Capture the cell that displays the provided text and extract its [x, y] central coordinate. 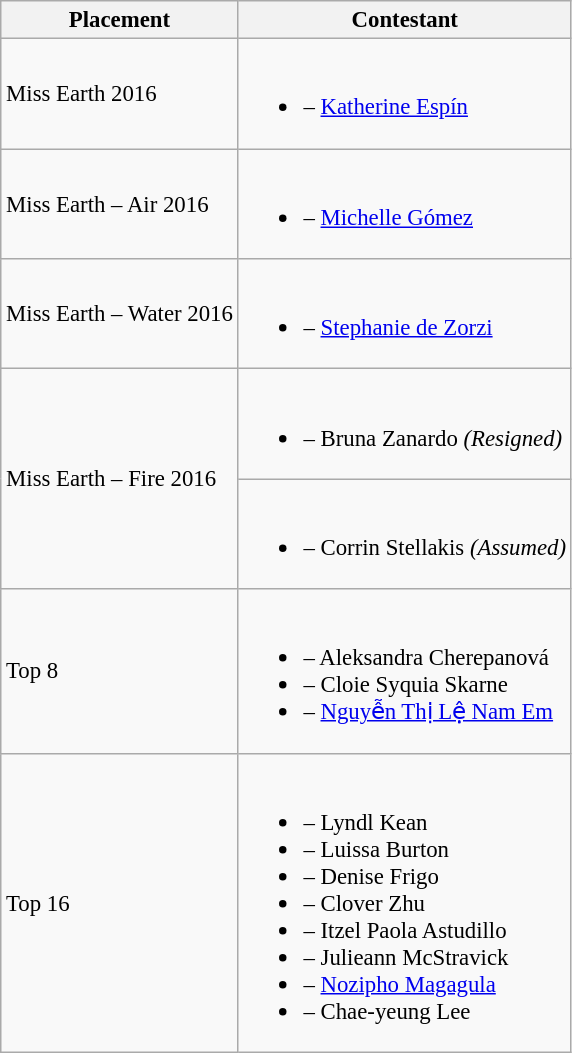
Top 8 [120, 671]
– Bruna Zanardo (Resigned) [404, 424]
– Katherine Espín [404, 94]
Placement [120, 20]
– Stephanie de Zorzi [404, 314]
– Aleksandra Cherepanová – Cloie Syquia Skarne – Nguyễn Thị Lệ Nam Em [404, 671]
Miss Earth 2016 [120, 94]
Miss Earth – Water 2016 [120, 314]
Miss Earth – Air 2016 [120, 204]
– Michelle Gómez [404, 204]
– Lyndl Kean – Luissa Burton – Denise Frigo – Clover Zhu – Itzel Paola Astudillo – Julieann McStravick – Nozipho Magagula – Chae-yeung Lee [404, 902]
Miss Earth – Fire 2016 [120, 479]
Top 16 [120, 902]
– Corrin Stellakis (Assumed) [404, 534]
Contestant [404, 20]
